Detect which cell encompasses the target text, then output its [x, y] center coordinate. 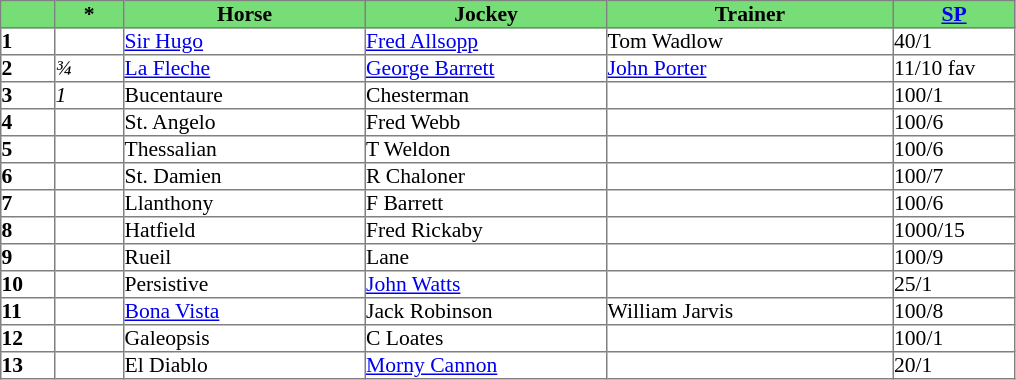
Llanthony [245, 204]
3 [28, 96]
Jockey [486, 14]
100/8 [954, 312]
5 [28, 150]
C Loates [486, 338]
11/10 fav [954, 68]
Fred Allsopp [486, 42]
F Barrett [486, 204]
St. Damien [245, 176]
20/1 [954, 366]
25/1 [954, 284]
11 [28, 312]
* [90, 14]
Persistive [245, 284]
SP [954, 14]
Tom Wadlow [750, 42]
¾ [90, 68]
10 [28, 284]
Fred Webb [486, 122]
1000/15 [954, 230]
13 [28, 366]
La Fleche [245, 68]
John Watts [486, 284]
Fred Rickaby [486, 230]
El Diablo [245, 366]
St. Angelo [245, 122]
100/7 [954, 176]
100/9 [954, 258]
Horse [245, 14]
40/1 [954, 42]
Rueil [245, 258]
6 [28, 176]
Morny Cannon [486, 366]
8 [28, 230]
Galeopsis [245, 338]
12 [28, 338]
R Chaloner [486, 176]
Bucentaure [245, 96]
George Barrett [486, 68]
John Porter [750, 68]
T Weldon [486, 150]
Chesterman [486, 96]
9 [28, 258]
Sir Hugo [245, 42]
Thessalian [245, 150]
7 [28, 204]
Jack Robinson [486, 312]
Hatfield [245, 230]
2 [28, 68]
Bona Vista [245, 312]
Trainer [750, 14]
4 [28, 122]
William Jarvis [750, 312]
Lane [486, 258]
